Output the (x, y) coordinate of the center of the cell containing the given text.  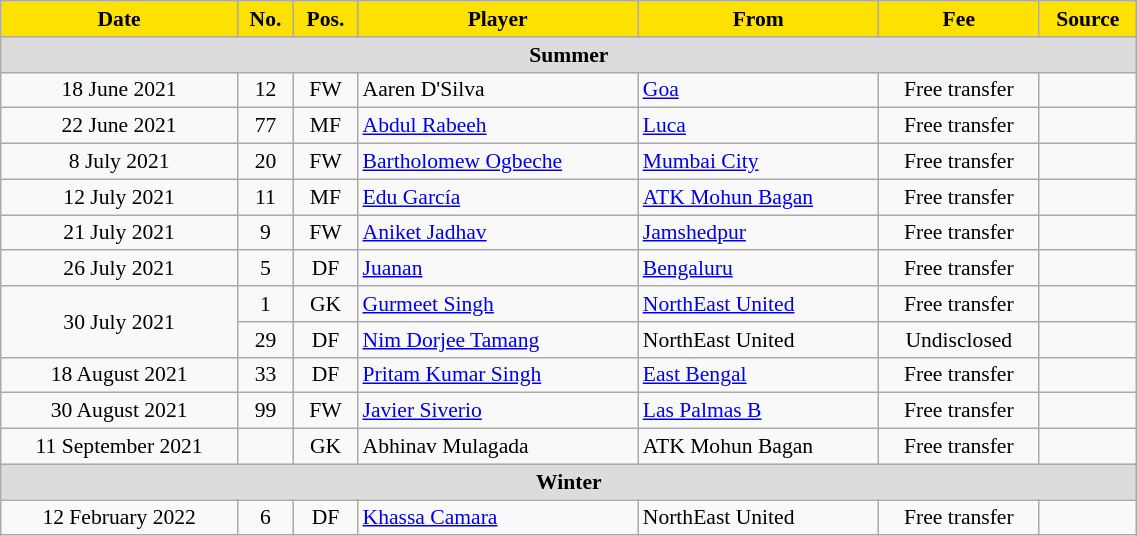
Javier Siverio (497, 411)
77 (265, 126)
26 July 2021 (120, 269)
18 August 2021 (120, 375)
Bartholomew Ogbeche (497, 162)
30 July 2021 (120, 322)
Source (1088, 19)
18 June 2021 (120, 90)
99 (265, 411)
Abdul Rabeeh (497, 126)
9 (265, 233)
33 (265, 375)
Aaren D'Silva (497, 90)
5 (265, 269)
Jamshedpur (758, 233)
Las Palmas B (758, 411)
12 (265, 90)
Luca (758, 126)
22 June 2021 (120, 126)
Player (497, 19)
Nim Dorjee Tamang (497, 340)
Pos. (325, 19)
6 (265, 518)
Khassa Camara (497, 518)
Aniket Jadhav (497, 233)
Mumbai City (758, 162)
No. (265, 19)
Abhinav Mulagada (497, 447)
11 September 2021 (120, 447)
Undisclosed (959, 340)
1 (265, 304)
Pritam Kumar Singh (497, 375)
Juanan (497, 269)
Goa (758, 90)
11 (265, 197)
Fee (959, 19)
12 February 2022 (120, 518)
Winter (569, 482)
20 (265, 162)
12 July 2021 (120, 197)
East Bengal (758, 375)
8 July 2021 (120, 162)
30 August 2021 (120, 411)
From (758, 19)
Bengaluru (758, 269)
Date (120, 19)
Summer (569, 55)
21 July 2021 (120, 233)
Edu García (497, 197)
Gurmeet Singh (497, 304)
29 (265, 340)
